Scan for the cell matching the given text and deliver its [X, Y] coordinate at center. 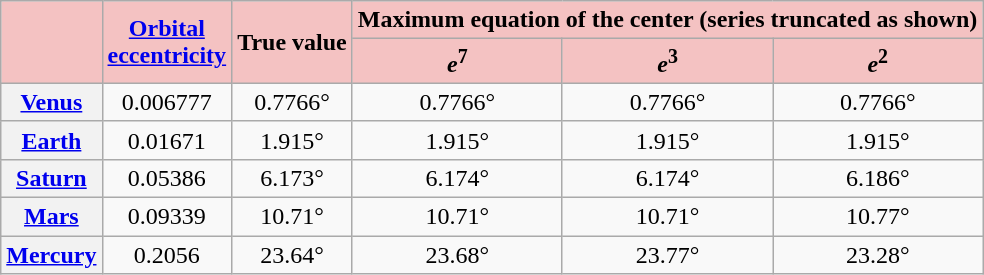
0.01671 [167, 140]
6.186° [878, 178]
Orbital eccentricity [167, 42]
Mercury [52, 255]
e7 [457, 62]
23.64° [292, 255]
6.173° [292, 178]
True value [292, 42]
10.77° [878, 217]
0.09339 [167, 217]
0.2056 [167, 255]
23.68° [457, 255]
23.28° [878, 255]
Maximum equation of the center (series truncated as shown) [668, 20]
Mars [52, 217]
23.77° [667, 255]
Earth [52, 140]
Saturn [52, 178]
e2 [878, 62]
0.006777 [167, 102]
0.05386 [167, 178]
e3 [667, 62]
Venus [52, 102]
